Identify which cell holds the provided text, then report its (x, y) central coordinate. 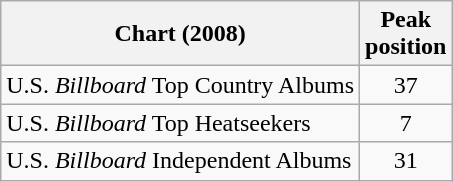
U.S. Billboard Independent Albums (180, 161)
Peakposition (406, 34)
U.S. Billboard Top Country Albums (180, 85)
Chart (2008) (180, 34)
37 (406, 85)
7 (406, 123)
31 (406, 161)
U.S. Billboard Top Heatseekers (180, 123)
